Identify which cell holds the provided text, then report its (X, Y) central coordinate. 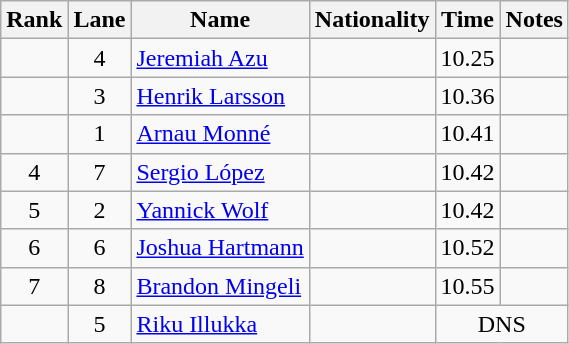
10.36 (468, 96)
2 (100, 210)
DNS (502, 324)
Time (468, 20)
10.55 (468, 286)
Sergio López (220, 172)
Jeremiah Azu (220, 58)
Yannick Wolf (220, 210)
Henrik Larsson (220, 96)
Nationality (372, 20)
1 (100, 134)
10.41 (468, 134)
Name (220, 20)
10.52 (468, 248)
3 (100, 96)
8 (100, 286)
Joshua Hartmann (220, 248)
Notes (534, 20)
Rank (34, 20)
Riku Illukka (220, 324)
Lane (100, 20)
Arnau Monné (220, 134)
10.25 (468, 58)
Brandon Mingeli (220, 286)
